Output the (X, Y) coordinate of the center of the cell containing the given text.  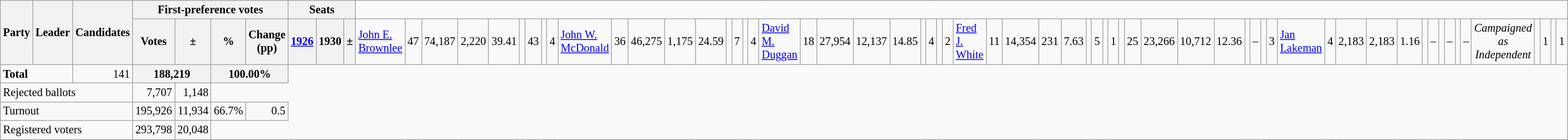
5 (1097, 42)
Total (37, 74)
20,048 (193, 130)
11 (994, 42)
Candidates (103, 32)
Campaigned as Independent (1503, 42)
Change (pp) (267, 42)
Fred J. White (970, 42)
12,137 (871, 42)
7,707 (154, 92)
7.63 (1073, 42)
39.41 (504, 42)
47 (413, 42)
74,187 (440, 42)
141 (103, 74)
10,712 (1196, 42)
100.00% (249, 74)
David M. Duggan (779, 42)
188,219 (172, 74)
7 (737, 42)
11,934 (193, 111)
14.85 (905, 42)
Registered voters (67, 130)
46,275 (647, 42)
0.5 (267, 111)
Leader (53, 32)
1,148 (193, 92)
43 (533, 42)
195,926 (154, 111)
Party (17, 32)
1.16 (1410, 42)
24.59 (711, 42)
Votes (154, 42)
% (228, 42)
1930 (330, 42)
2,220 (473, 42)
231 (1050, 42)
14,354 (1020, 42)
3 (1272, 42)
Jan Lakeman (1301, 42)
First-preference votes (211, 9)
12.36 (1229, 42)
Seats (322, 9)
Turnout (67, 111)
25 (1132, 42)
293,798 (154, 130)
66.7% (228, 111)
Rejected ballots (67, 92)
1,175 (680, 42)
23,266 (1160, 42)
John W. McDonald (585, 42)
36 (620, 42)
1926 (302, 42)
John E. Brownlee (380, 42)
2 (948, 42)
27,954 (835, 42)
18 (809, 42)
